Provide the (X, Y) coordinate of the cell's center where the given text is located.  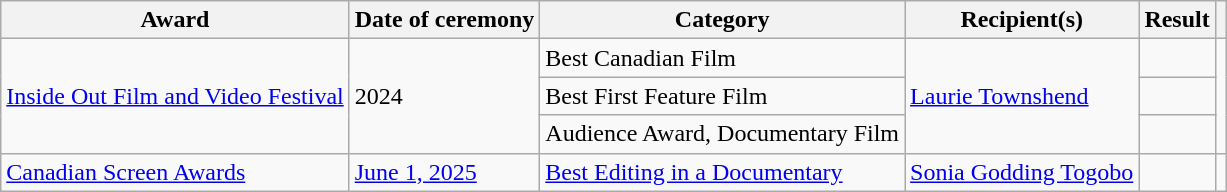
Recipient(s) (1022, 20)
Inside Out Film and Video Festival (175, 96)
Category (722, 20)
June 1, 2025 (444, 172)
2024 (444, 96)
Sonia Godding Togobo (1022, 172)
Best Editing in a Documentary (722, 172)
Laurie Townshend (1022, 96)
Date of ceremony (444, 20)
Best Canadian Film (722, 58)
Award (175, 20)
Audience Award, Documentary Film (722, 134)
Result (1177, 20)
Canadian Screen Awards (175, 172)
Best First Feature Film (722, 96)
